Detect which cell encompasses the target text, then output its [x, y] center coordinate. 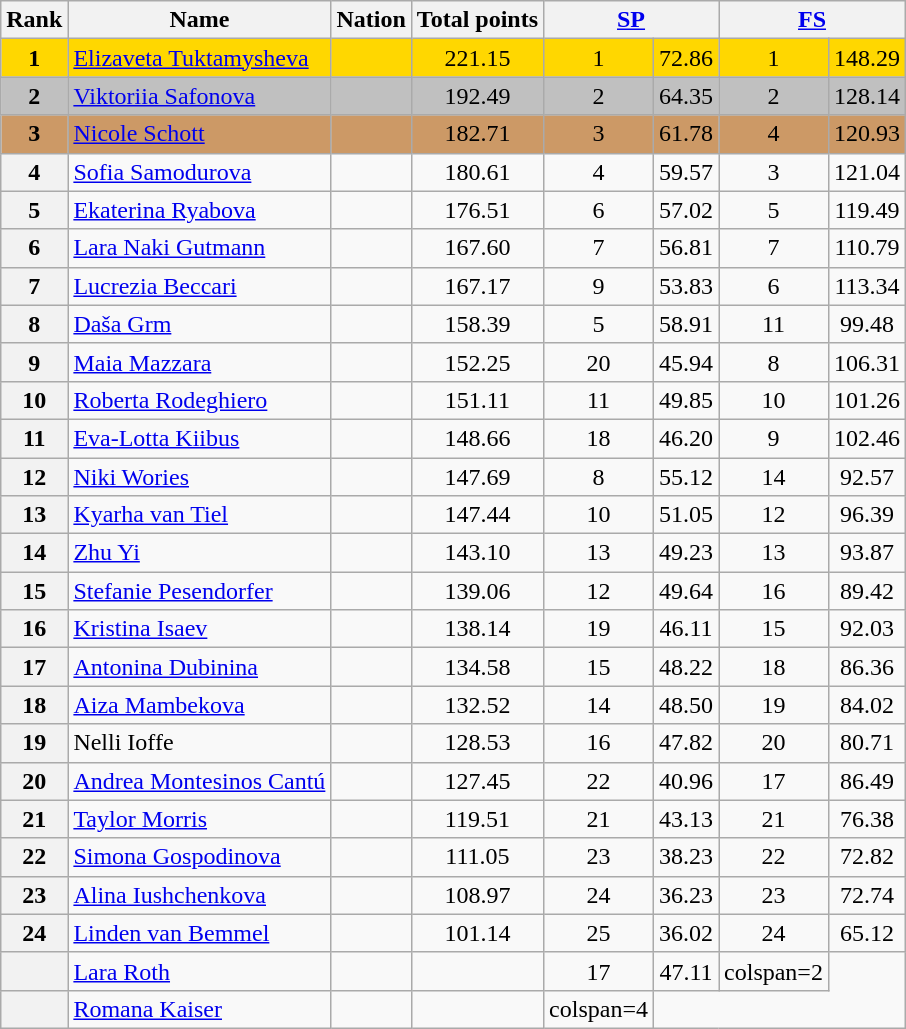
Aiza Mambekova [200, 705]
158.39 [477, 324]
Romana Kaiser [200, 1009]
93.87 [866, 553]
53.83 [686, 286]
72.86 [686, 58]
102.46 [866, 438]
Lucrezia Beccari [200, 286]
36.23 [686, 895]
139.06 [477, 591]
Eva-Lotta Kiibus [200, 438]
86.36 [866, 667]
143.10 [477, 553]
38.23 [686, 857]
Simona Gospodinova [200, 857]
Sofia Samodurova [200, 172]
45.94 [686, 362]
96.39 [866, 515]
47.11 [686, 971]
176.51 [477, 210]
72.74 [866, 895]
106.31 [866, 362]
Daša Grm [200, 324]
56.81 [686, 248]
Antonina Dubinina [200, 667]
119.49 [866, 210]
72.82 [866, 857]
119.51 [477, 819]
48.50 [686, 705]
Lara Roth [200, 971]
Elizaveta Tuktamysheva [200, 58]
128.14 [866, 96]
152.25 [477, 362]
36.02 [686, 933]
49.23 [686, 553]
49.64 [686, 591]
51.05 [686, 515]
Alina Iushchenkova [200, 895]
Nation [371, 20]
151.11 [477, 400]
Kyarha van Tiel [200, 515]
46.20 [686, 438]
Niki Wories [200, 477]
92.03 [866, 629]
110.79 [866, 248]
180.61 [477, 172]
59.57 [686, 172]
221.15 [477, 58]
Taylor Morris [200, 819]
76.38 [866, 819]
148.29 [866, 58]
49.85 [686, 400]
colspan=4 [599, 1009]
92.57 [866, 477]
113.34 [866, 286]
Kristina Isaev [200, 629]
colspan=2 [774, 971]
Zhu Yi [200, 553]
Ekaterina Ryabova [200, 210]
147.69 [477, 477]
Roberta Rodeghiero [200, 400]
Andrea Montesinos Cantú [200, 781]
FS [812, 20]
47.82 [686, 743]
Total points [477, 20]
Stefanie Pesendorfer [200, 591]
Rank [34, 20]
127.45 [477, 781]
Linden van Bemmel [200, 933]
147.44 [477, 515]
Name [200, 20]
Maia Mazzara [200, 362]
148.66 [477, 438]
111.05 [477, 857]
43.13 [686, 819]
SP [632, 20]
Nicole Schott [200, 134]
101.14 [477, 933]
46.11 [686, 629]
182.71 [477, 134]
101.26 [866, 400]
134.58 [477, 667]
121.04 [866, 172]
25 [599, 933]
Nelli Ioffe [200, 743]
61.78 [686, 134]
128.53 [477, 743]
Lara Naki Gutmann [200, 248]
58.91 [686, 324]
55.12 [686, 477]
132.52 [477, 705]
99.48 [866, 324]
57.02 [686, 210]
120.93 [866, 134]
48.22 [686, 667]
64.35 [686, 96]
80.71 [866, 743]
65.12 [866, 933]
Viktoriia Safonova [200, 96]
108.97 [477, 895]
138.14 [477, 629]
84.02 [866, 705]
167.17 [477, 286]
40.96 [686, 781]
192.49 [477, 96]
167.60 [477, 248]
86.49 [866, 781]
89.42 [866, 591]
